Detect which cell encompasses the target text, then output its (X, Y) center coordinate. 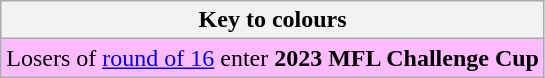
Losers of round of 16 enter 2023 MFL Challenge Cup (273, 58)
Key to colours (273, 20)
